Output the [X, Y] coordinate of the center of the cell containing the given text.  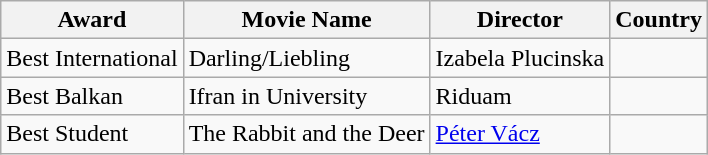
Darling/Liebling [306, 58]
Péter Vácz [520, 134]
Country [659, 20]
Best Student [92, 134]
Ifran in University [306, 96]
Director [520, 20]
Best Balkan [92, 96]
Izabela Plucinska [520, 58]
Movie Name [306, 20]
Best International [92, 58]
Riduam [520, 96]
The Rabbit and the Deer [306, 134]
Award [92, 20]
